Detect which cell encompasses the target text, then output its (x, y) center coordinate. 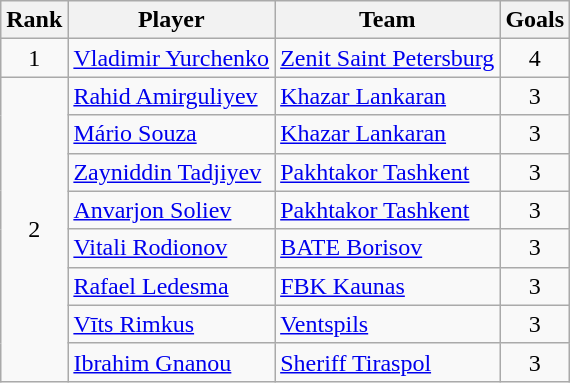
Vladimir Yurchenko (172, 58)
Sheriff Tiraspol (388, 362)
Goals (535, 20)
BATE Borisov (388, 248)
2 (34, 229)
Zayniddin Tadjiyev (172, 172)
Player (172, 20)
Rafael Ledesma (172, 286)
1 (34, 58)
FBK Kaunas (388, 286)
Vitali Rodionov (172, 248)
Ventspils (388, 324)
Mário Souza (172, 134)
Anvarjon Soliev (172, 210)
Team (388, 20)
Rank (34, 20)
4 (535, 58)
Ibrahim Gnanou (172, 362)
Vīts Rimkus (172, 324)
Zenit Saint Petersburg (388, 58)
Rahid Amirguliyev (172, 96)
